Pinpoint the cell where the given text exists, returning its [x, y] midpoint coordinate. 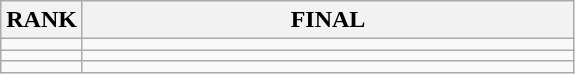
FINAL [328, 20]
RANK [42, 20]
